Locate the cell with the specified text and output its [x, y] center coordinate. 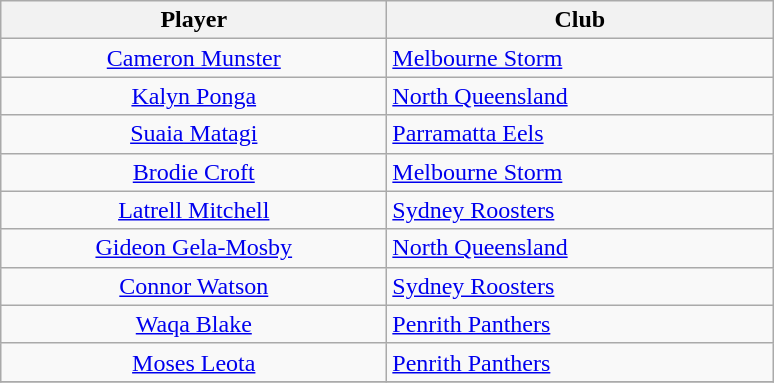
Suaia Matagi [194, 134]
Player [194, 20]
Brodie Croft [194, 172]
Latrell Mitchell [194, 210]
Kalyn Ponga [194, 96]
Connor Watson [194, 286]
Parramatta Eels [580, 134]
Club [580, 20]
Cameron Munster [194, 58]
Gideon Gela-Mosby [194, 248]
Moses Leota [194, 362]
Waqa Blake [194, 324]
